Return the [x, y] coordinate for the center point of the cell that contains the specified text.  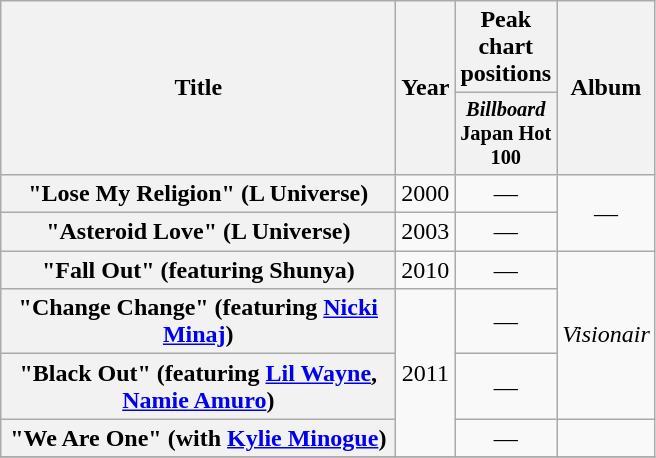
"Black Out" (featuring Lil Wayne, Namie Amuro) [198, 386]
Album [606, 88]
"Change Change" (featuring Nicki Minaj) [198, 322]
2011 [426, 373]
2003 [426, 232]
Visionair [606, 335]
Title [198, 88]
"Asteroid Love" (L Universe) [198, 232]
"We Are One" (with Kylie Minogue) [198, 438]
Peak chart positions [506, 47]
2010 [426, 270]
2000 [426, 193]
Year [426, 88]
Billboard Japan Hot 100 [506, 134]
"Fall Out" (featuring Shunya) [198, 270]
"Lose My Religion" (L Universe) [198, 193]
